Locate the cell with the specified text and output its [X, Y] center coordinate. 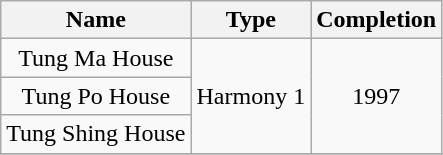
1997 [376, 96]
Tung Shing House [96, 134]
Type [251, 20]
Name [96, 20]
Completion [376, 20]
Tung Po House [96, 96]
Harmony 1 [251, 96]
Tung Ma House [96, 58]
